Detect which cell encompasses the target text, then output its (X, Y) center coordinate. 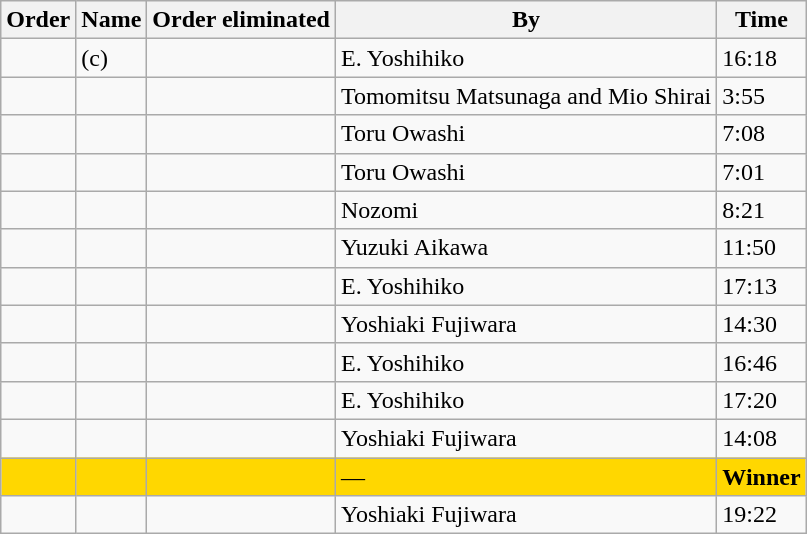
By (526, 20)
Yuzuki Aikawa (526, 248)
17:20 (762, 400)
Order (38, 20)
7:01 (762, 172)
17:13 (762, 286)
14:30 (762, 324)
(c) (112, 58)
Nozomi (526, 210)
19:22 (762, 515)
Name (112, 20)
3:55 (762, 96)
— (526, 477)
16:46 (762, 362)
14:08 (762, 438)
16:18 (762, 58)
Tomomitsu Matsunaga and Mio Shirai (526, 96)
Order eliminated (242, 20)
7:08 (762, 134)
8:21 (762, 210)
Time (762, 20)
Winner (762, 477)
11:50 (762, 248)
